Search for the cell housing the specified text and yield its [x, y] center coordinate. 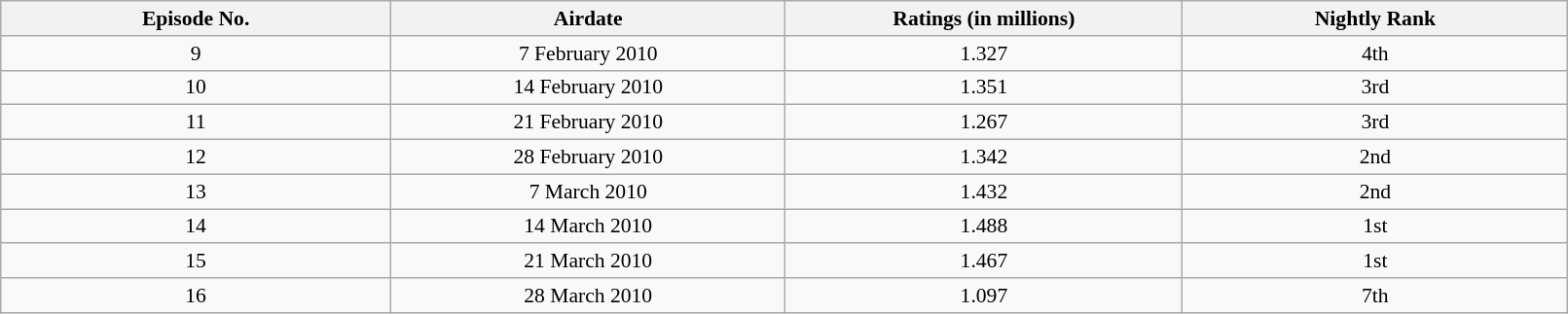
15 [197, 262]
1.342 [984, 157]
Nightly Rank [1375, 18]
12 [197, 157]
21 March 2010 [588, 262]
1.432 [984, 192]
1.351 [984, 87]
Episode No. [197, 18]
11 [197, 122]
16 [197, 296]
1.467 [984, 262]
21 February 2010 [588, 122]
9 [197, 53]
7th [1375, 296]
1.327 [984, 53]
1.488 [984, 227]
13 [197, 192]
14 March 2010 [588, 227]
28 February 2010 [588, 157]
10 [197, 87]
Ratings (in millions) [984, 18]
1.097 [984, 296]
7 February 2010 [588, 53]
Airdate [588, 18]
4th [1375, 53]
7 March 2010 [588, 192]
28 March 2010 [588, 296]
1.267 [984, 122]
14 February 2010 [588, 87]
14 [197, 227]
